Search for the cell housing the specified text and yield its [x, y] center coordinate. 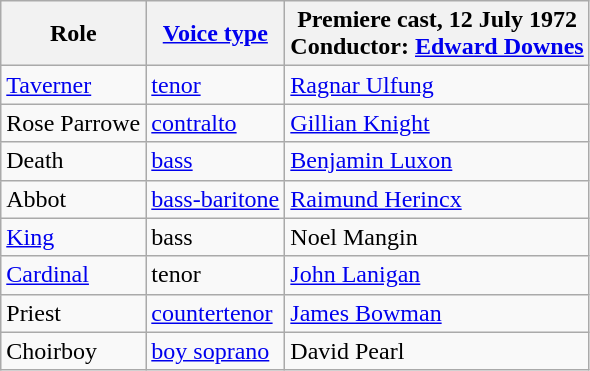
bass-baritone [216, 199]
Gillian Knight [437, 123]
Voice type [216, 34]
Ragnar Ulfung [437, 85]
John Lanigan [437, 275]
countertenor [216, 313]
contralto [216, 123]
Role [74, 34]
Cardinal [74, 275]
James Bowman [437, 313]
Choirboy [74, 351]
David Pearl [437, 351]
boy soprano [216, 351]
Rose Parrowe [74, 123]
Benjamin Luxon [437, 161]
Priest [74, 313]
Raimund Herincx [437, 199]
Death [74, 161]
Noel Mangin [437, 237]
King [74, 237]
Abbot [74, 199]
Taverner [74, 85]
Premiere cast, 12 July 1972Conductor: Edward Downes [437, 34]
